Output the [X, Y] coordinate of the center of the cell containing the given text.  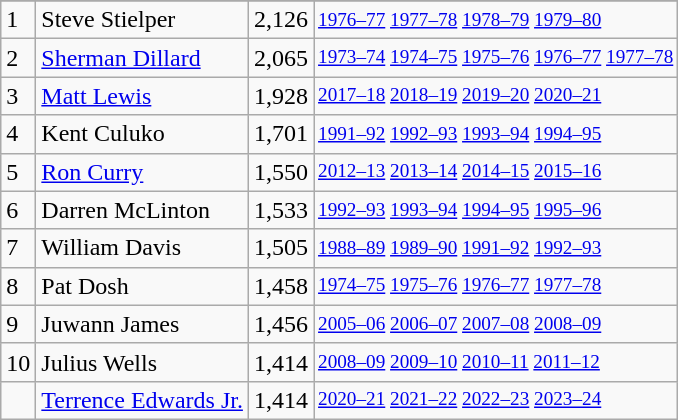
2012–13 2013–14 2014–15 2015–16 [496, 172]
6 [18, 210]
1973–74 1974–75 1975–76 1976–77 1977–78 [496, 58]
1991–92 1992–93 1993–94 1994–95 [496, 134]
1,456 [280, 324]
2005–06 2006–07 2007–08 2008–09 [496, 324]
Matt Lewis [142, 96]
2008–09 2009–10 2010–11 2011–12 [496, 362]
2,126 [280, 20]
1,533 [280, 210]
Juwann James [142, 324]
Darren McLinton [142, 210]
1,505 [280, 248]
1,458 [280, 286]
8 [18, 286]
Ron Curry [142, 172]
7 [18, 248]
2020–21 2021–22 2022–23 2023–24 [496, 400]
9 [18, 324]
Julius Wells [142, 362]
1976–77 1977–78 1978–79 1979–80 [496, 20]
1992–93 1993–94 1994–95 1995–96 [496, 210]
1974–75 1975–76 1976–77 1977–78 [496, 286]
Sherman Dillard [142, 58]
1988–89 1989–90 1991–92 1992–93 [496, 248]
2017–18 2018–19 2019–20 2020–21 [496, 96]
4 [18, 134]
1,550 [280, 172]
Steve Stielper [142, 20]
Terrence Edwards Jr. [142, 400]
3 [18, 96]
10 [18, 362]
5 [18, 172]
Pat Dosh [142, 286]
1,701 [280, 134]
William Davis [142, 248]
1 [18, 20]
2,065 [280, 58]
1,928 [280, 96]
2 [18, 58]
Kent Culuko [142, 134]
